Search for the cell housing the specified text and yield its [X, Y] center coordinate. 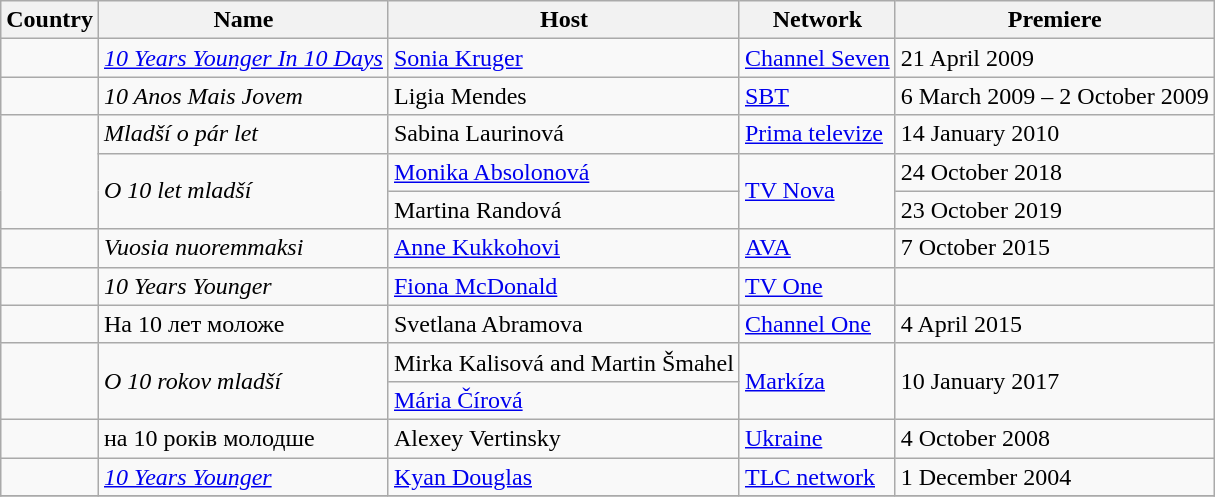
10 Years Younger In 10 Days [243, 58]
SBT [817, 96]
Ukraine [817, 438]
21 April 2009 [1054, 58]
1 December 2004 [1054, 477]
Ligia Mendes [564, 96]
Host [564, 20]
Monika Absolonová [564, 172]
7 October 2015 [1054, 248]
10 January 2017 [1054, 381]
Fiona McDonald [564, 286]
TV Nova [817, 191]
Vuosia nuoremmaksi [243, 248]
O 10 let mladší [243, 191]
4 October 2008 [1054, 438]
Anne Kukkohovi [564, 248]
Mária Čírová [564, 400]
Country [50, 20]
10 Anos Mais Jovem [243, 96]
Network [817, 20]
6 March 2009 – 2 October 2009 [1054, 96]
Mladší o pár let [243, 134]
Mirka Kalisová and Martin Šmahel [564, 362]
Premiere [1054, 20]
Prima televize [817, 134]
Channel One [817, 324]
Channel Seven [817, 58]
Martina Randová [564, 210]
Sonia Kruger [564, 58]
23 October 2019 [1054, 210]
24 October 2018 [1054, 172]
4 April 2015 [1054, 324]
На 10 лет моложе [243, 324]
Name [243, 20]
Svetlana Abramova [564, 324]
Alexey Vertinsky [564, 438]
Sabina Laurinová [564, 134]
Kyan Douglas [564, 477]
14 January 2010 [1054, 134]
TLC network [817, 477]
AVA [817, 248]
на 10 років молодше [243, 438]
O 10 rokov mladší [243, 381]
Markíza [817, 381]
TV One [817, 286]
